Identify which cell holds the provided text, then report its [x, y] central coordinate. 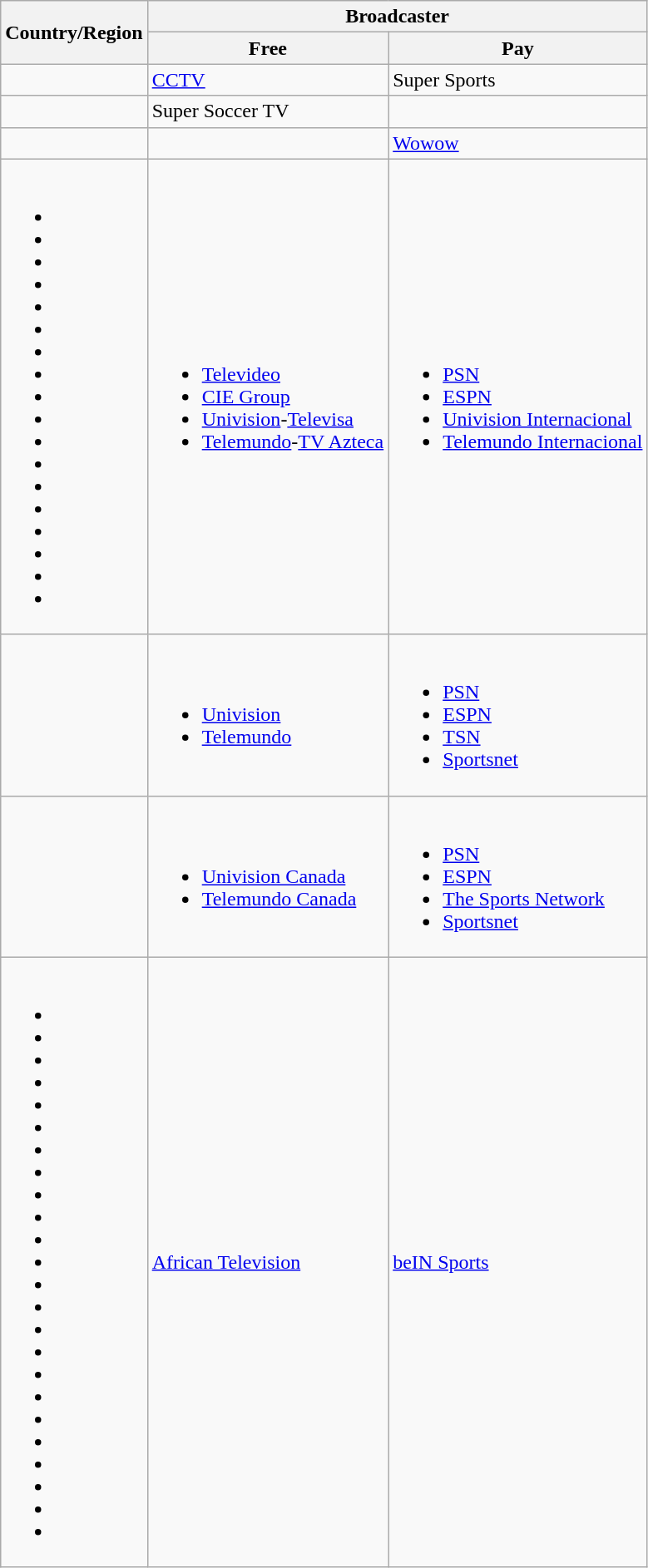
UnivisionTelemundo [268, 715]
Broadcaster [398, 17]
TelevideoCIE GroupUnivision-TelevisaTelemundo-TV Azteca [268, 397]
Super Soccer TV [268, 111]
PSNESPNTSNSportsnet [517, 715]
PSNESPNThe Sports NetworkSportsnet [517, 876]
Pay [517, 48]
African Television [268, 1262]
PSNESPNUnivision InternacionalTelemundo Internacional [517, 397]
beIN Sports [517, 1262]
Free [268, 48]
Super Sports [517, 80]
CCTV [268, 80]
Country/Region [74, 32]
Univision CanadaTelemundo Canada [268, 876]
Wowow [517, 143]
